Capture the cell that displays the provided text and extract its [x, y] central coordinate. 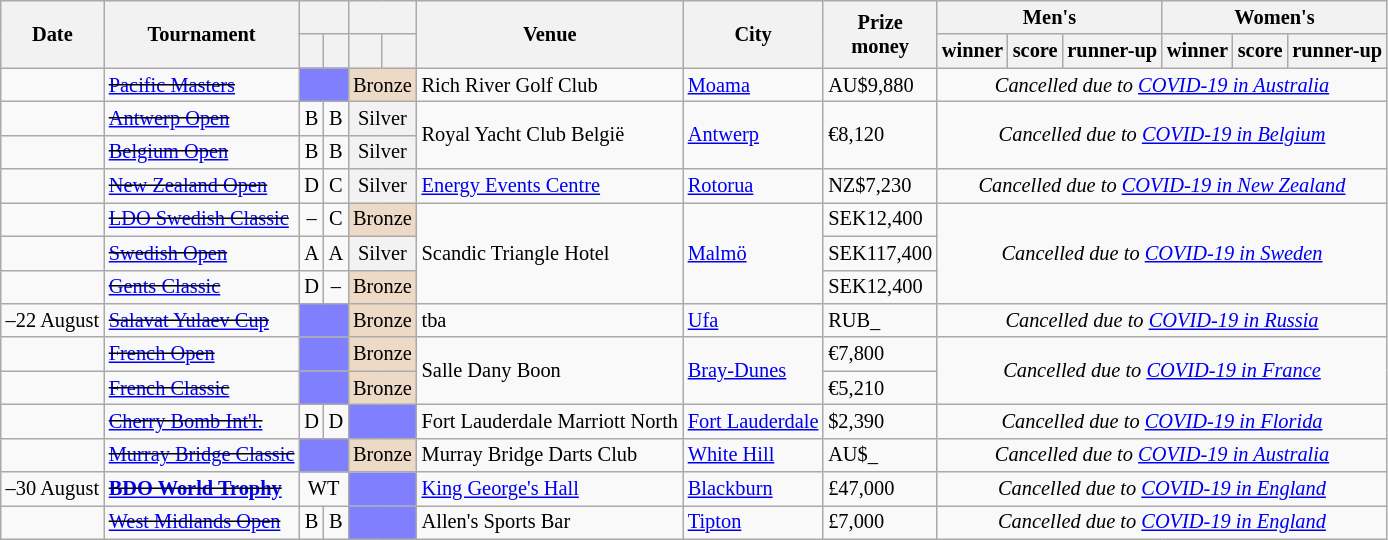
Royal Yacht Club België [550, 134]
SEK117,400 [880, 253]
LDO Swedish Classic [202, 219]
RUB_ [880, 320]
Ufa [753, 320]
Belgium Open [202, 152]
Prizemoney [880, 34]
Malmö [753, 252]
£7,000 [880, 522]
Fort Lauderdale Marriott North [550, 421]
West Midlands Open [202, 522]
City [753, 34]
Rotorua [753, 186]
Tournament [202, 34]
Gents Classic [202, 287]
Pacific Masters [202, 85]
BDO World Trophy [202, 489]
Swedish Open [202, 253]
Cancelled due to COVID-19 in Russia [1162, 320]
£47,000 [880, 489]
WT [324, 489]
–30 August [52, 489]
€7,800 [880, 354]
Salle Dany Boon [550, 370]
Moama [753, 85]
AU$9,880 [880, 85]
Cancelled due to COVID-19 in Belgium [1162, 134]
White Hill [753, 455]
Cherry Bomb Int'l. [202, 421]
Fort Lauderdale [753, 421]
Scandic Triangle Hotel [550, 252]
$2,390 [880, 421]
Energy Events Centre [550, 186]
Women's [1274, 17]
Venue [550, 34]
Murray Bridge Darts Club [550, 455]
Tipton [753, 522]
Bray-Dunes [753, 370]
Date [52, 34]
Murray Bridge Classic [202, 455]
Blackburn [753, 489]
Allen's Sports Bar [550, 522]
€8,120 [880, 134]
Rich River Golf Club [550, 85]
Cancelled due to COVID-19 in Sweden [1162, 252]
Antwerp [753, 134]
Antwerp Open [202, 118]
French Classic [202, 388]
tba [550, 320]
Men's [1050, 17]
Cancelled due to COVID-19 in France [1162, 370]
New Zealand Open [202, 186]
AU$_ [880, 455]
Cancelled due to COVID-19 in Florida [1162, 421]
Cancelled due to COVID-19 in New Zealand [1162, 186]
Salavat Yulaev Cup [202, 320]
NZ$7,230 [880, 186]
King George's Hall [550, 489]
€5,210 [880, 388]
–22 August [52, 320]
French Open [202, 354]
